From the cell containing the given text, extract its center point as (x, y) coordinate. 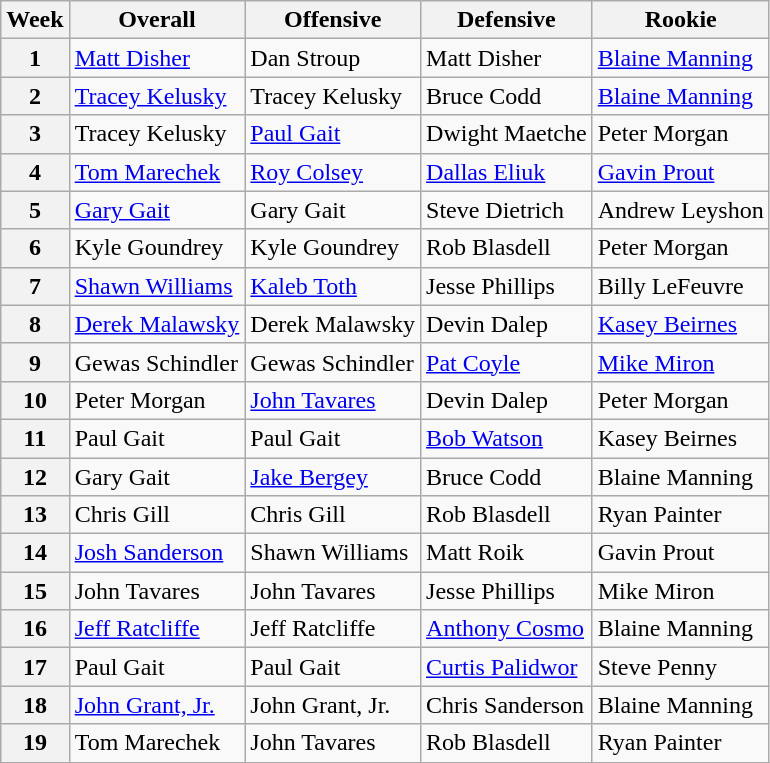
6 (35, 248)
Pat Coyle (507, 362)
5 (35, 210)
Bob Watson (507, 438)
18 (35, 705)
Kaleb Toth (333, 286)
Rookie (680, 20)
9 (35, 362)
Josh Sanderson (157, 553)
13 (35, 515)
Steve Dietrich (507, 210)
Roy Colsey (333, 172)
Dwight Maetche (507, 134)
Dan Stroup (333, 58)
15 (35, 591)
14 (35, 553)
Dallas Eliuk (507, 172)
1 (35, 58)
Defensive (507, 20)
3 (35, 134)
8 (35, 324)
Curtis Palidwor (507, 667)
11 (35, 438)
10 (35, 400)
12 (35, 477)
19 (35, 743)
Matt Roik (507, 553)
7 (35, 286)
16 (35, 629)
Overall (157, 20)
Andrew Leyshon (680, 210)
Offensive (333, 20)
Billy LeFeuvre (680, 286)
Anthony Cosmo (507, 629)
Jake Bergey (333, 477)
Steve Penny (680, 667)
4 (35, 172)
17 (35, 667)
2 (35, 96)
Chris Sanderson (507, 705)
Week (35, 20)
